Locate the cell with the specified text and output its [x, y] center coordinate. 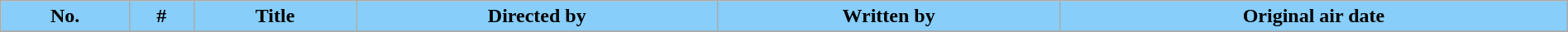
# [162, 16]
Written by [889, 16]
Directed by [537, 16]
No. [65, 16]
Original air date [1314, 16]
Title [275, 16]
